Determine the [x, y] coordinate at the center of the cell enclosing the given text.  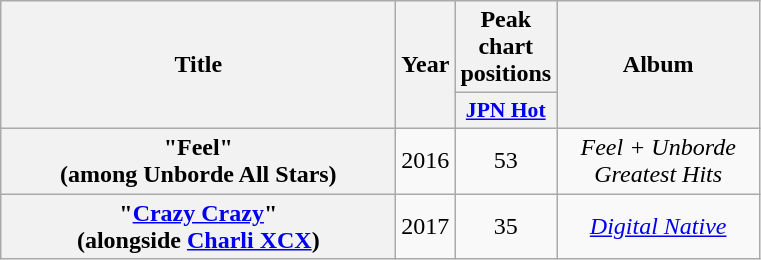
2016 [426, 160]
Digital Native [658, 226]
JPN Hot [506, 111]
"Feel"(among Unborde All Stars) [198, 160]
35 [506, 226]
Peak chart positions [506, 47]
Year [426, 65]
Title [198, 65]
Album [658, 65]
53 [506, 160]
2017 [426, 226]
Feel + Unborde Greatest Hits [658, 160]
"Crazy Crazy"(alongside Charli XCX) [198, 226]
